Return the (X, Y) coordinate for the center point of the cell that contains the specified text.  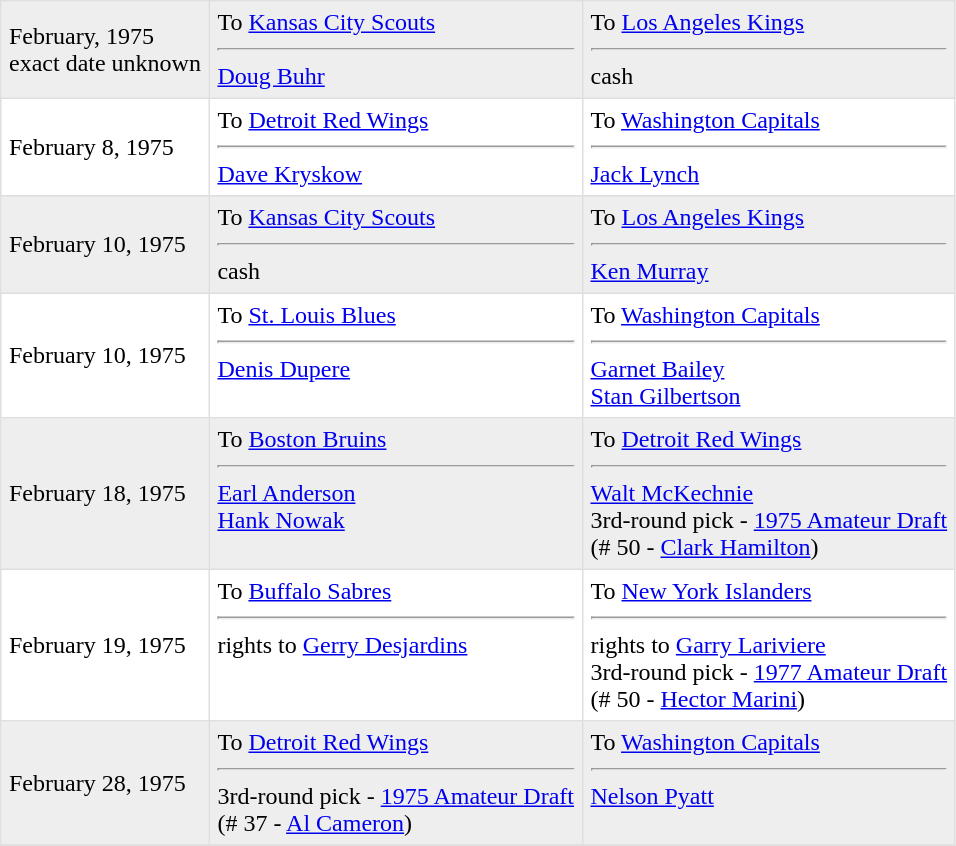
February 8, 1975 (105, 147)
To Kansas City Scoutscash (396, 245)
February 19, 1975 (105, 645)
To Boston BruinsEarl AndersonHank Nowak (396, 494)
To Buffalo Sabresrights to Gerry Desjardins (396, 645)
February, 1975exact date unknown (105, 50)
To Detroit Red WingsWalt McKechnie3rd-round pick - 1975 Amateur Draft(# 50 - Clark Hamilton) (768, 494)
To Los Angeles KingsKen Murray (768, 245)
To St. Louis BluesDenis Dupere (396, 355)
To Washington CapitalsJack Lynch (768, 147)
To Washington CapitalsGarnet BaileyStan Gilbertson (768, 355)
To Kansas City ScoutsDoug Buhr (396, 50)
To New York Islandersrights to Garry Lariviere3rd-round pick - 1977 Amateur Draft(# 50 - Hector Marini) (768, 645)
To Los Angeles Kingscash (768, 50)
To Detroit Red Wings3rd-round pick - 1975 Amateur Draft(# 37 - Al Cameron) (396, 783)
To Detroit Red WingsDave Kryskow (396, 147)
February 28, 1975 (105, 783)
To Washington CapitalsNelson Pyatt (768, 783)
February 18, 1975 (105, 494)
